Search for the cell housing the specified text and yield its (X, Y) center coordinate. 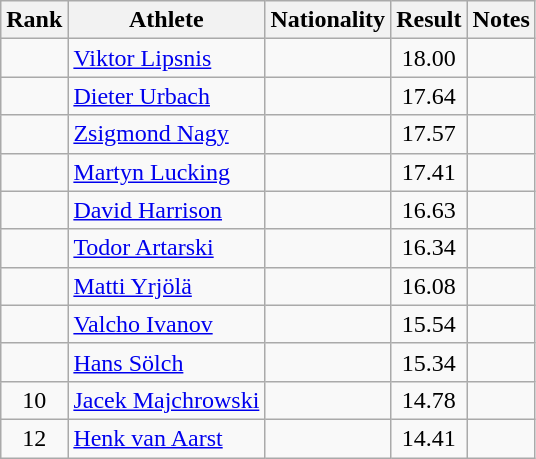
10 (34, 400)
12 (34, 438)
17.57 (429, 134)
16.08 (429, 286)
Athlete (166, 20)
Valcho Ivanov (166, 324)
Jacek Majchrowski (166, 400)
16.34 (429, 248)
Rank (34, 20)
14.41 (429, 438)
17.41 (429, 172)
16.63 (429, 210)
Nationality (328, 20)
Martyn Lucking (166, 172)
Zsigmond Nagy (166, 134)
18.00 (429, 58)
17.64 (429, 96)
Viktor Lipsnis (166, 58)
15.54 (429, 324)
Dieter Urbach (166, 96)
Henk van Aarst (166, 438)
Todor Artarski (166, 248)
Notes (501, 20)
Result (429, 20)
Matti Yrjölä (166, 286)
15.34 (429, 362)
14.78 (429, 400)
David Harrison (166, 210)
Hans Sölch (166, 362)
